Find where the given text appears and provide that cell's center as [X, Y] coordinate. 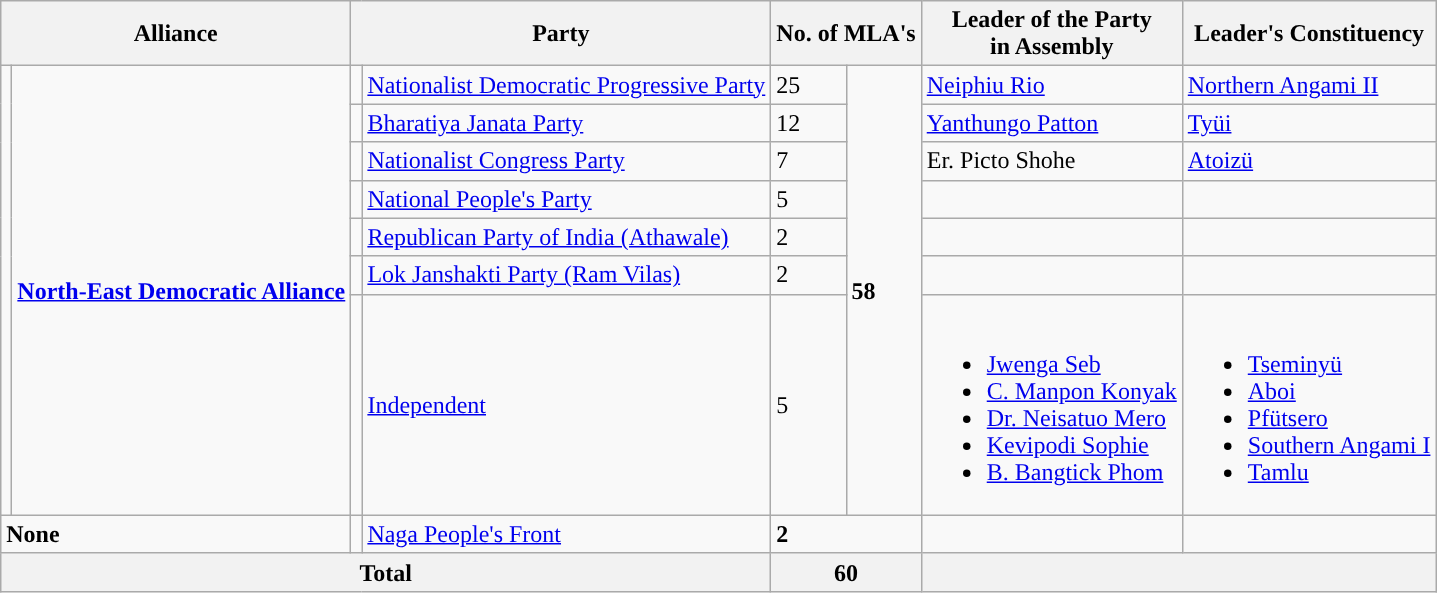
Party [561, 34]
Er. Picto Shohe [1052, 161]
Naga People's Front [566, 534]
TseminyüAboiPfütseroSouthern Angami ITamlu [1309, 404]
Tyüi [1309, 123]
Bharatiya Janata Party [566, 123]
Jwenga SebC. Manpon KonyakDr. Neisatuo MeroKevipodi SophieB. Bangtick Phom [1052, 404]
Northern Angami II [1309, 85]
Alliance [176, 34]
Total [386, 572]
Independent [566, 404]
None [176, 534]
Nationalist Congress Party [566, 161]
Neiphiu Rio [1052, 85]
National People's Party [566, 199]
Lok Janshakti Party (Ram Vilas) [566, 275]
Yanthungo Patton [1052, 123]
Leader of the Partyin Assembly [1052, 34]
No. of MLA's [846, 34]
58 [884, 290]
60 [846, 572]
7 [846, 161]
Atoizü [1309, 161]
North-East Democratic Alliance [182, 290]
Nationalist Democratic Progressive Party [566, 85]
Leader's Constituency [1309, 34]
25 [808, 85]
Republican Party of India (Athawale) [566, 237]
12 [808, 123]
